Pinpoint the cell where the given text exists, returning its [x, y] midpoint coordinate. 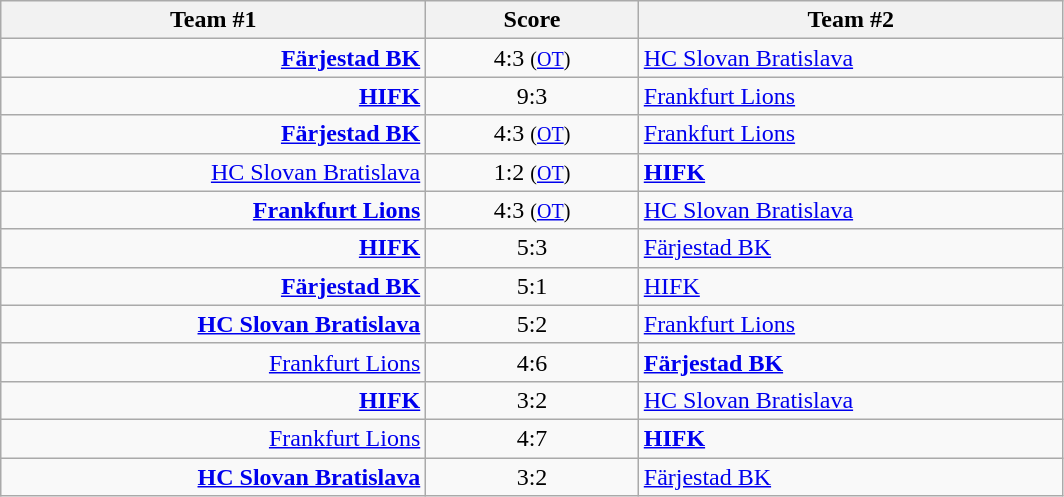
5:3 [532, 248]
4:6 [532, 362]
Team #1 [214, 20]
5:2 [532, 324]
9:3 [532, 96]
1:2 (OT) [532, 172]
Team #2 [850, 20]
5:1 [532, 286]
4:7 [532, 438]
Score [532, 20]
